Provide the (x, y) coordinate of the cell's center where the given text is located.  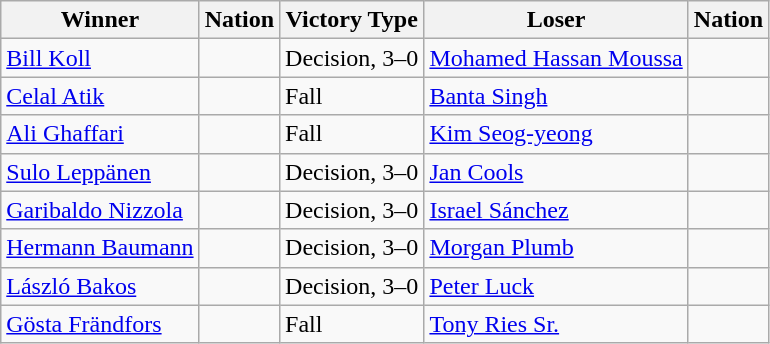
Peter Luck (556, 286)
Israel Sánchez (556, 210)
Victory Type (352, 20)
Sulo Leppänen (100, 172)
Hermann Baumann (100, 248)
László Bakos (100, 286)
Bill Koll (100, 58)
Morgan Plumb (556, 248)
Ali Ghaffari (100, 134)
Banta Singh (556, 96)
Jan Cools (556, 172)
Kim Seog-yeong (556, 134)
Gösta Frändfors (100, 324)
Celal Atik (100, 96)
Tony Ries Sr. (556, 324)
Winner (100, 20)
Mohamed Hassan Moussa (556, 58)
Garibaldo Nizzola (100, 210)
Loser (556, 20)
